Return the [x, y] coordinate for the center point of the cell that contains the specified text.  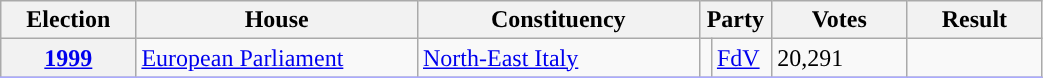
North-East Italy [558, 58]
European Parliament [277, 58]
Votes [840, 20]
20,291 [840, 58]
Result [974, 20]
1999 [68, 58]
House [277, 20]
Election [68, 20]
Party [736, 20]
Constituency [558, 20]
FdV [741, 58]
